Pinpoint the cell where the given text exists, returning its (X, Y) midpoint coordinate. 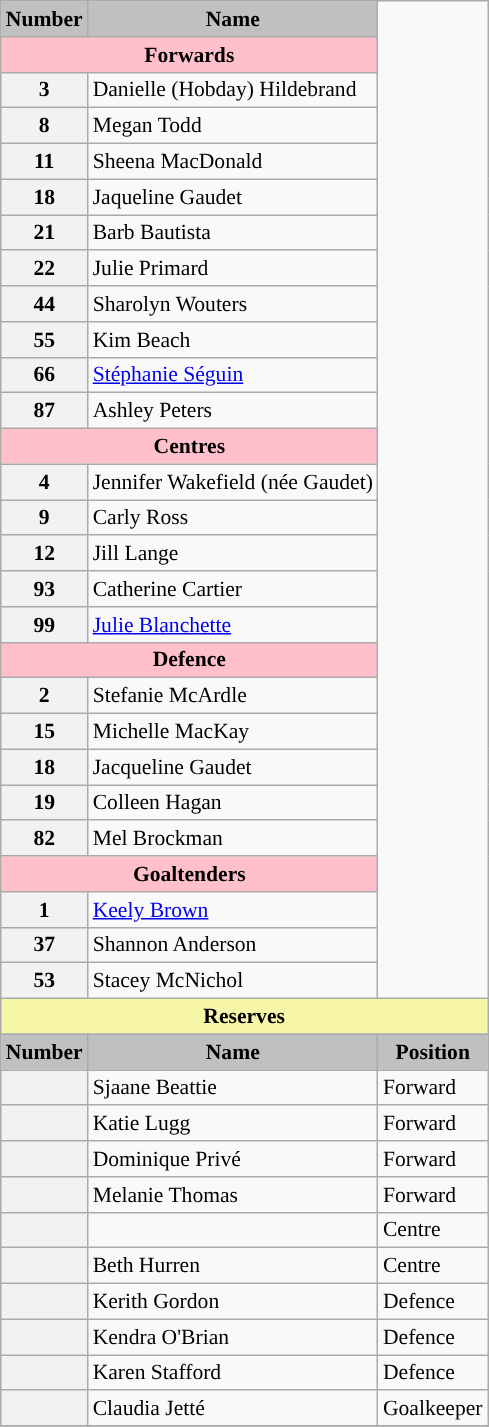
Goaltenders (190, 874)
4 (44, 482)
99 (44, 625)
Jennifer Wakefield (née Gaudet) (233, 482)
Claudia Jetté (233, 1409)
Melanie Thomas (233, 1195)
44 (44, 304)
Julie Primard (233, 269)
12 (44, 554)
Jaqueline Gaudet (233, 197)
Danielle (Hobday) Hildebrand (233, 90)
Jill Lange (233, 554)
22 (44, 269)
11 (44, 162)
Catherine Cartier (233, 589)
19 (44, 803)
15 (44, 732)
Kerith Gordon (233, 1302)
Stacey McNichol (233, 981)
Beth Hurren (233, 1266)
Shannon Anderson (233, 945)
82 (44, 839)
Carly Ross (233, 518)
9 (44, 518)
Mel Brockman (233, 839)
Forwards (190, 55)
Stéphanie Séguin (233, 375)
Sjaane Beattie (233, 1088)
Position (433, 1052)
Sheena MacDonald (233, 162)
37 (44, 945)
Megan Todd (233, 126)
Barb Bautista (233, 233)
53 (44, 981)
Dominique Privé (233, 1159)
Kim Beach (233, 340)
Michelle MacKay (233, 732)
Kendra O'Brian (233, 1337)
Reserves (244, 1017)
8 (44, 126)
55 (44, 340)
Julie Blanchette (233, 625)
66 (44, 375)
Goalkeeper (433, 1409)
2 (44, 696)
1 (44, 910)
87 (44, 411)
93 (44, 589)
Jacqueline Gaudet (233, 767)
21 (44, 233)
Ashley Peters (233, 411)
Karen Stafford (233, 1373)
Keely Brown (233, 910)
3 (44, 90)
Sharolyn Wouters (233, 304)
Centres (190, 447)
Katie Lugg (233, 1124)
Stefanie McArdle (233, 696)
Colleen Hagan (233, 803)
